Scan for the cell matching the given text and deliver its (x, y) coordinate at center. 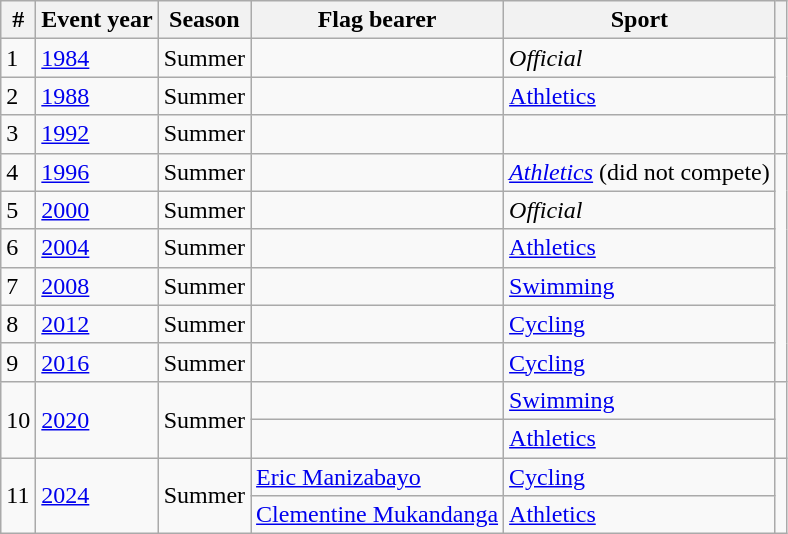
4 (18, 172)
11 (18, 496)
Season (204, 20)
2 (18, 96)
1992 (97, 134)
1988 (97, 96)
2012 (97, 324)
5 (18, 210)
1 (18, 58)
2016 (97, 362)
1996 (97, 172)
2020 (97, 419)
2024 (97, 496)
Eric Manizabayo (378, 477)
1984 (97, 58)
2008 (97, 286)
7 (18, 286)
2000 (97, 210)
Sport (640, 20)
# (18, 20)
3 (18, 134)
8 (18, 324)
9 (18, 362)
Athletics (did not compete) (640, 172)
Clementine Mukandanga (378, 515)
Event year (97, 20)
6 (18, 248)
2004 (97, 248)
Flag bearer (378, 20)
10 (18, 419)
